Provide the (x, y) coordinate of the cell's center where the given text is located.  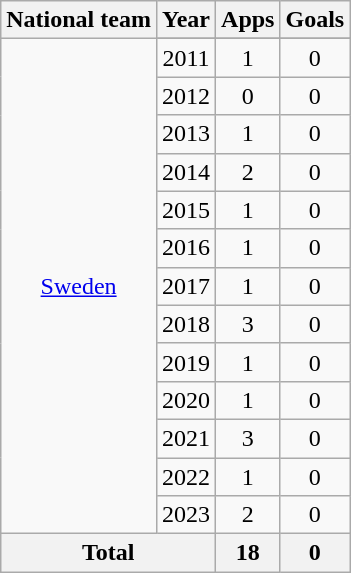
2014 (186, 172)
2023 (186, 515)
2018 (186, 324)
2012 (186, 96)
2013 (186, 134)
2011 (186, 58)
2019 (186, 362)
Apps (248, 20)
2020 (186, 400)
2022 (186, 477)
Year (186, 20)
Total (108, 553)
2016 (186, 248)
2021 (186, 438)
2017 (186, 286)
2015 (186, 210)
18 (248, 553)
Goals (315, 20)
National team (79, 20)
Sweden (79, 286)
